Find where the given text appears and provide that cell's center as (x, y) coordinate. 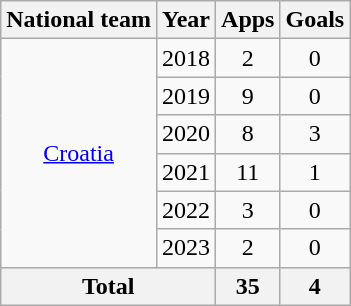
1 (315, 172)
35 (248, 286)
2019 (186, 96)
11 (248, 172)
4 (315, 286)
8 (248, 134)
2022 (186, 210)
2021 (186, 172)
2023 (186, 248)
Goals (315, 20)
Total (108, 286)
2020 (186, 134)
9 (248, 96)
Year (186, 20)
2018 (186, 58)
Croatia (79, 153)
National team (79, 20)
Apps (248, 20)
